Return [x, y] of the center of cell containing provided text 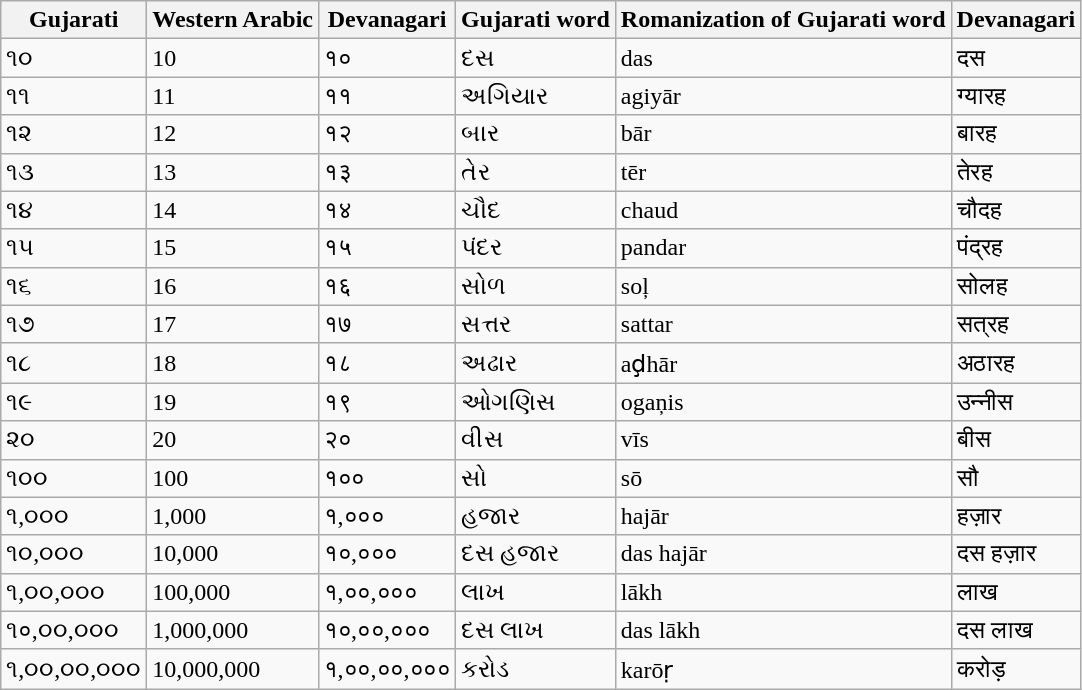
અગિયાર [536, 96]
पंद्रह [1016, 248]
हज़ार [1016, 516]
दस [1016, 58]
सत्रह [1016, 324]
18 [233, 363]
15 [233, 248]
१८ [388, 363]
tēr [783, 172]
sō [783, 478]
अठारह [1016, 363]
૧૦,૦૦૦ [74, 554]
લાખ [536, 592]
१० [388, 58]
१०० [388, 478]
सौ [1016, 478]
उन्नीस [1016, 402]
20 [233, 440]
૧૬ [74, 286]
ચૌદ [536, 210]
soļ [783, 286]
vīs [783, 440]
१६ [388, 286]
કરોડ [536, 669]
Romanization of Gujarati word [783, 20]
10 [233, 58]
૧૦ [74, 58]
10,000 [233, 554]
Gujarati word [536, 20]
દસ [536, 58]
૧०,૦૦,૦૦૦ [74, 630]
Western Arabic [233, 20]
११ [388, 96]
દસ હજાર [536, 554]
૧૦૦ [74, 478]
१,००० [388, 516]
સોળ [536, 286]
bār [783, 134]
ग्यारह [1016, 96]
१९ [388, 402]
૧૧ [74, 96]
16 [233, 286]
hajār [783, 516]
१५ [388, 248]
૧૨ [74, 134]
ઓગણિસ [536, 402]
સો [536, 478]
19 [233, 402]
૧૪ [74, 210]
પંદર [536, 248]
બાર [536, 134]
દસ લાખ [536, 630]
વીસ [536, 440]
१,००,००० [388, 592]
das hajār [783, 554]
1,000,000 [233, 630]
૧૩ [74, 172]
10,000,000 [233, 669]
सोलह [1016, 286]
agiyār [783, 96]
૧૯ [74, 402]
दस हज़ार [1016, 554]
तेरह [1016, 172]
aḑhār [783, 363]
sattar [783, 324]
das [783, 58]
૧૮ [74, 363]
१०,००० [388, 554]
das lākh [783, 630]
२० [388, 440]
14 [233, 210]
chaud [783, 210]
लाख [1016, 592]
૧૫ [74, 248]
१३ [388, 172]
चौदह [1016, 210]
17 [233, 324]
સત્તર [536, 324]
૧,૦૦,૦૦,૦૦૦ [74, 669]
१७ [388, 324]
12 [233, 134]
તેર [536, 172]
૧૭ [74, 324]
१२ [388, 134]
१,००,००,००० [388, 669]
હજાર [536, 516]
૨૦ [74, 440]
1,000 [233, 516]
बारह [1016, 134]
बीस [1016, 440]
13 [233, 172]
100 [233, 478]
100,000 [233, 592]
करोड़ [1016, 669]
૧,૦૦,૦૦૦ [74, 592]
१०,००,००० [388, 630]
11 [233, 96]
૧,૦૦૦ [74, 516]
karōṛ [783, 669]
pandar [783, 248]
ogaņis [783, 402]
१४ [388, 210]
અઢાર [536, 363]
Gujarati [74, 20]
दस लाख [1016, 630]
lākh [783, 592]
